From the cell containing the given text, extract its center point as [x, y] coordinate. 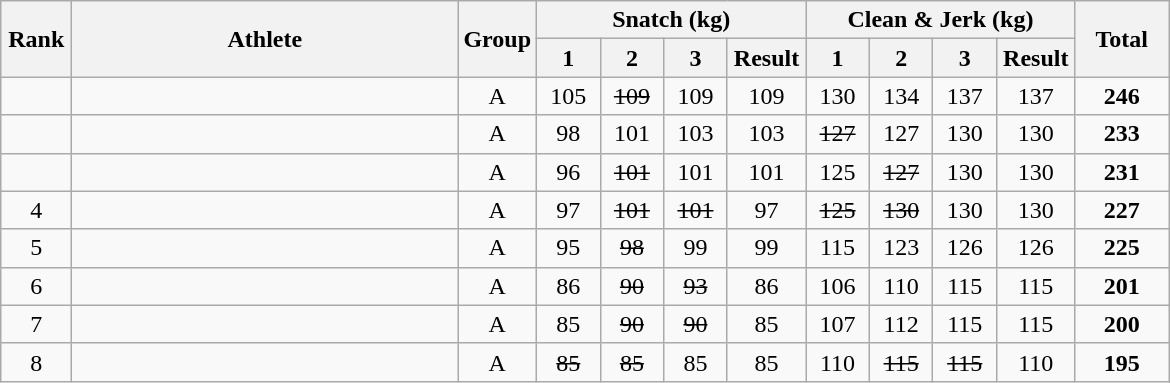
7 [36, 324]
4 [36, 210]
106 [838, 286]
112 [901, 324]
6 [36, 286]
Rank [36, 39]
134 [901, 96]
231 [1122, 172]
123 [901, 248]
Clean & Jerk (kg) [940, 20]
Group [498, 39]
93 [696, 286]
200 [1122, 324]
5 [36, 248]
Athlete [265, 39]
8 [36, 362]
225 [1122, 248]
227 [1122, 210]
96 [569, 172]
246 [1122, 96]
105 [569, 96]
107 [838, 324]
233 [1122, 134]
Snatch (kg) [672, 20]
Total [1122, 39]
201 [1122, 286]
95 [569, 248]
195 [1122, 362]
